Find where the given text appears and provide that cell's center as (x, y) coordinate. 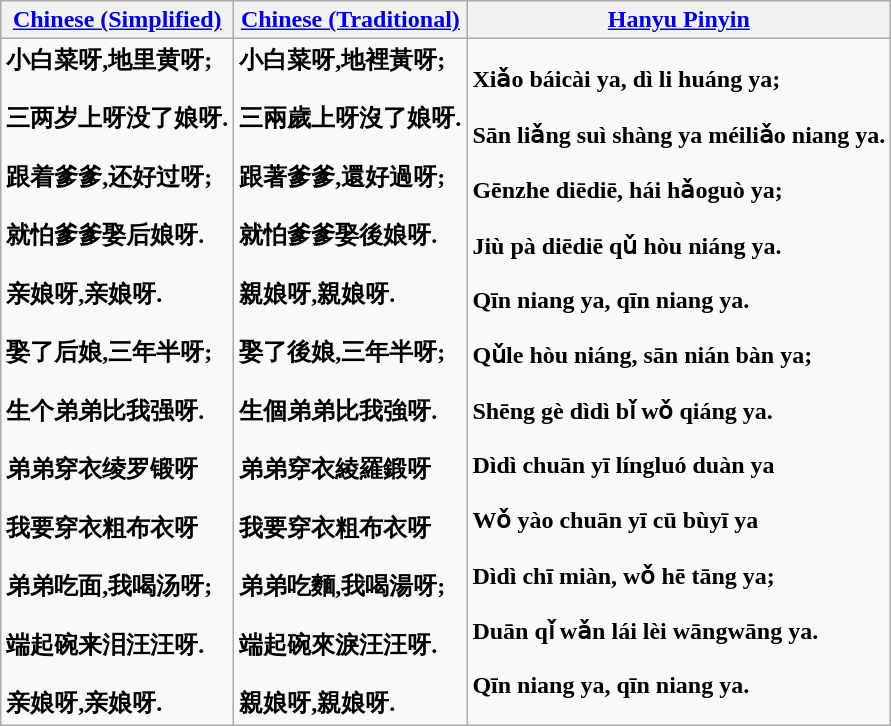
Chinese (Simplified) (118, 20)
小白菜呀,地里黄呀;三两岁上呀没了娘呀.跟着爹爹,还好过呀;就怕爹爹娶后娘呀.亲娘呀,亲娘呀.娶了后娘,三年半呀;生个弟弟比我强呀.弟弟穿衣绫罗锻呀我要穿衣粗布衣呀弟弟吃面,我喝汤呀;端起碗来泪汪汪呀.亲娘呀,亲娘呀. (118, 382)
Hanyu Pinyin (679, 20)
Chinese (Traditional) (350, 20)
小白菜呀,地裡黃呀;三兩歲上呀沒了娘呀.跟著爹爹,還好過呀;就怕爹爹娶後娘呀.親娘呀,親娘呀.娶了後娘,三年半呀;生個弟弟比我強呀.弟弟穿衣綾羅鍛呀我要穿衣粗布衣呀弟弟吃麵,我喝湯呀;端起碗來淚汪汪呀.親娘呀,親娘呀. (350, 382)
